Search for the cell housing the specified text and yield its [X, Y] center coordinate. 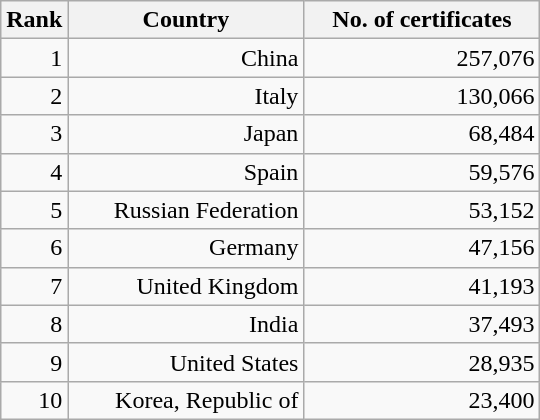
Germany [186, 248]
257,076 [422, 58]
9 [34, 362]
United States [186, 362]
53,152 [422, 210]
3 [34, 134]
59,576 [422, 172]
10 [34, 400]
Spain [186, 172]
6 [34, 248]
41,193 [422, 286]
7 [34, 286]
47,156 [422, 248]
Korea, Republic of [186, 400]
4 [34, 172]
1 [34, 58]
India [186, 324]
130,066 [422, 96]
Russian Federation [186, 210]
China [186, 58]
Rank [34, 20]
Japan [186, 134]
United Kingdom [186, 286]
68,484 [422, 134]
37,493 [422, 324]
5 [34, 210]
Country [186, 20]
2 [34, 96]
No. of certificates [422, 20]
8 [34, 324]
Italy [186, 96]
28,935 [422, 362]
23,400 [422, 400]
